Search for the cell housing the specified text and yield its (X, Y) center coordinate. 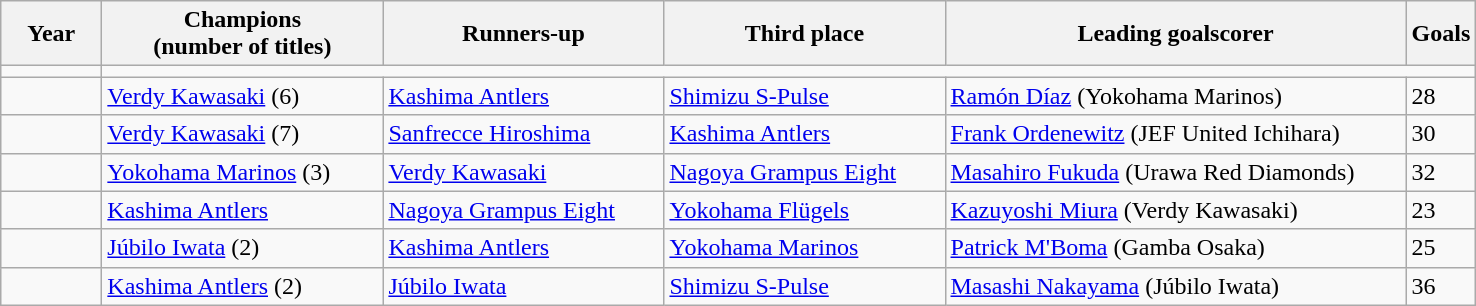
Verdy Kawasaki (7) (242, 134)
Runners-up (524, 34)
23 (1441, 210)
Masashi Nakayama (Júbilo Iwata) (1176, 286)
Third place (804, 34)
Patrick M'Boma (Gamba Osaka) (1176, 248)
Leading goalscorer (1176, 34)
Masahiro Fukuda (Urawa Red Diamonds) (1176, 172)
Champions(number of titles) (242, 34)
Kashima Antlers (2) (242, 286)
28 (1441, 96)
Kazuyoshi Miura (Verdy Kawasaki) (1176, 210)
32 (1441, 172)
Verdy Kawasaki (524, 172)
Goals (1441, 34)
Júbilo Iwata (2) (242, 248)
Sanfrecce Hiroshima (524, 134)
36 (1441, 286)
Verdy Kawasaki (6) (242, 96)
Frank Ordenewitz (JEF United Ichihara) (1176, 134)
Yokohama Flügels (804, 210)
30 (1441, 134)
Ramón Díaz (Yokohama Marinos) (1176, 96)
Year (52, 34)
Yokohama Marinos (3) (242, 172)
Júbilo Iwata (524, 286)
25 (1441, 248)
Yokohama Marinos (804, 248)
